Determine the (X, Y) coordinate at the center of the cell enclosing the given text.  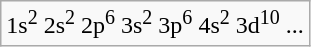
1s2 2s2 2p6 3s2 3p6 4s2 3d10 ... (156, 24)
